Capture the cell that displays the provided text and extract its (x, y) central coordinate. 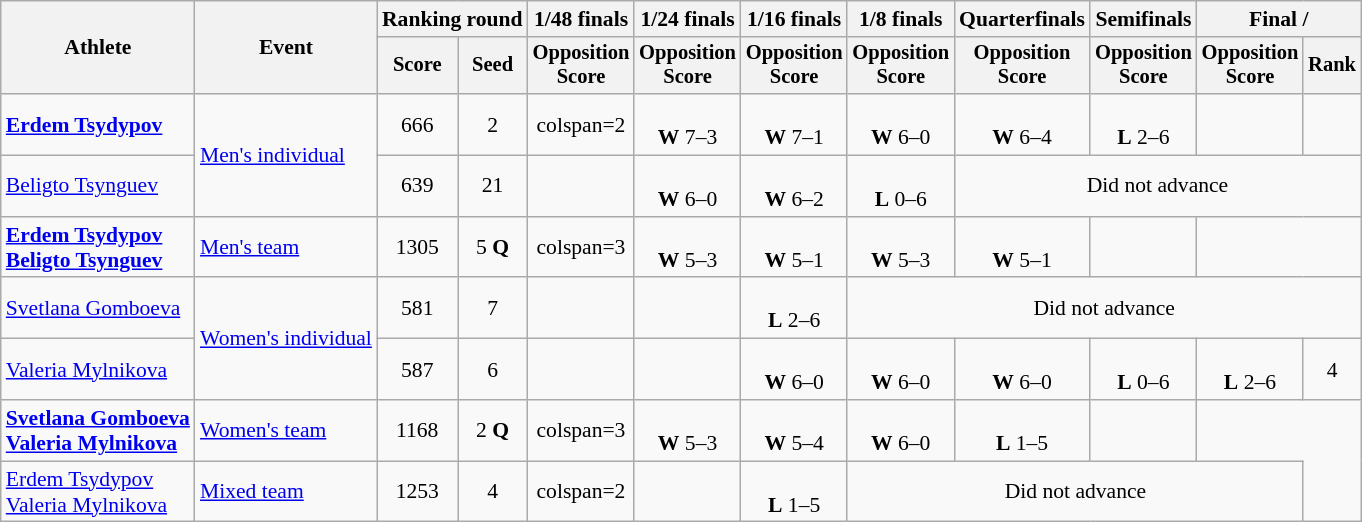
21 (493, 186)
Women's team (286, 430)
W 7–1 (794, 124)
1305 (418, 248)
666 (418, 124)
7 (493, 308)
Valeria Mylnikova (98, 370)
Erdem TsydypovBeligto Tsynguev (98, 248)
Rank (1332, 66)
Men's individual (286, 155)
Athlete (98, 48)
W 6–4 (1022, 124)
Score (418, 66)
Mixed team (286, 492)
Ranking round (452, 19)
5 Q (493, 248)
Semifinals (1144, 19)
1/8 finals (900, 19)
Erdem TsydypovValeria Mylnikova (98, 492)
Beligto Tsynguev (98, 186)
Men's team (286, 248)
Quarterfinals (1022, 19)
581 (418, 308)
1168 (418, 430)
1/24 finals (688, 19)
2 Q (493, 430)
587 (418, 370)
Women's individual (286, 339)
W 5–4 (794, 430)
1/48 finals (582, 19)
Final / (1279, 19)
Svetlana GomboevaValeria Mylnikova (98, 430)
Svetlana Gomboeva (98, 308)
Seed (493, 66)
639 (418, 186)
W 7–3 (688, 124)
1/16 finals (794, 19)
W 6–2 (794, 186)
1253 (418, 492)
Erdem Tsydypov (98, 124)
6 (493, 370)
2 (493, 124)
Event (286, 48)
